Find where the given text appears and provide that cell's center as [x, y] coordinate. 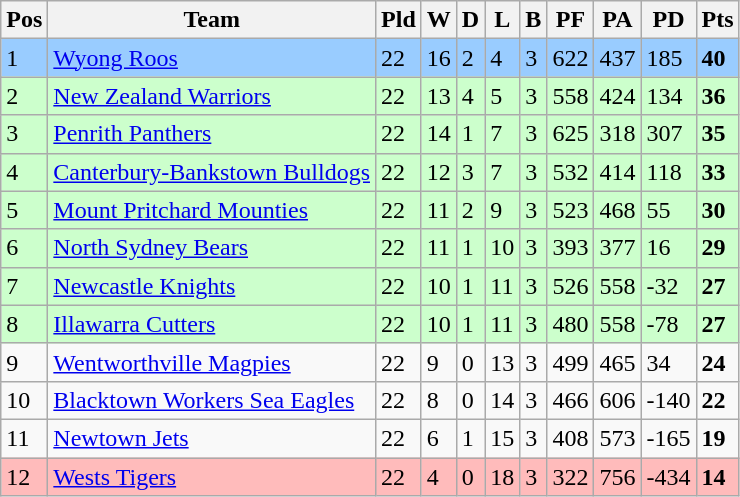
W [438, 20]
PF [570, 20]
466 [570, 400]
468 [618, 210]
Pos [24, 20]
33 [718, 172]
Newtown Jets [212, 438]
622 [570, 58]
573 [618, 438]
-140 [668, 400]
134 [668, 96]
Canterbury-Bankstown Bulldogs [212, 172]
35 [718, 134]
19 [718, 438]
D [470, 20]
Pts [718, 20]
40 [718, 58]
532 [570, 172]
PD [668, 20]
18 [502, 477]
-32 [668, 286]
Wests Tigers [212, 477]
Mount Pritchard Mounties [212, 210]
Wentworthville Magpies [212, 362]
Illawarra Cutters [212, 324]
-78 [668, 324]
B [534, 20]
Newcastle Knights [212, 286]
756 [618, 477]
-165 [668, 438]
Team [212, 20]
377 [618, 248]
118 [668, 172]
North Sydney Bears [212, 248]
L [502, 20]
606 [618, 400]
Pld [399, 20]
437 [618, 58]
480 [570, 324]
30 [718, 210]
24 [718, 362]
408 [570, 438]
625 [570, 134]
29 [718, 248]
318 [618, 134]
15 [502, 438]
PA [618, 20]
Blacktown Workers Sea Eagles [212, 400]
523 [570, 210]
465 [618, 362]
414 [618, 172]
499 [570, 362]
55 [668, 210]
34 [668, 362]
-434 [668, 477]
424 [618, 96]
322 [570, 477]
Wyong Roos [212, 58]
36 [718, 96]
393 [570, 248]
185 [668, 58]
307 [668, 134]
526 [570, 286]
New Zealand Warriors [212, 96]
Penrith Panthers [212, 134]
